Find where the given text appears and provide that cell's center as [x, y] coordinate. 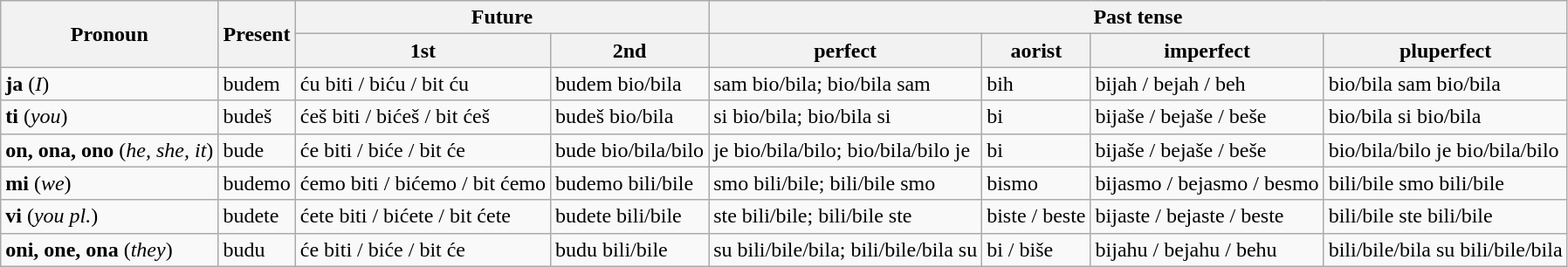
bih [1036, 84]
ti (you) [110, 117]
bude [257, 150]
ste bili/bile; bili/bile ste [845, 216]
su bili/bile/bila; bili/bile/bila su [845, 250]
ćete biti / bićete / bit ćete [423, 216]
Present [257, 34]
mi (we) [110, 183]
2nd [630, 51]
smo bili/bile; bili/bile smo [845, 183]
Past tense [1138, 17]
sam bio/bila; bio/bila sam [845, 84]
budu bili/bile [630, 250]
biste / beste [1036, 216]
budete bili/bile [630, 216]
bijah / bejah / beh [1207, 84]
perfect [845, 51]
budemo bili/bile [630, 183]
bijasmo / bejasmo / besmo [1207, 183]
bio/bila si bio/bila [1446, 117]
bi / biše [1036, 250]
Future [501, 17]
bio/bila/bilo je bio/bila/bilo [1446, 150]
bio/bila sam bio/bila [1446, 84]
jа (I) [110, 84]
budem [257, 84]
aorist [1036, 51]
1st [423, 51]
budeš [257, 117]
bude bio/bila/bilo [630, 150]
biјaste / bejaste / beste [1207, 216]
budu [257, 250]
bili/bile ste bili/bile [1446, 216]
ću biti / biću / bit ću [423, 84]
on, ona, ono (he, she, it) [110, 150]
si bio/bila; bio/bila si [845, 117]
je bio/bila/bilo; bio/bila/bilo je [845, 150]
vi (you pl.) [110, 216]
oni, one, ona (they) [110, 250]
bismo [1036, 183]
budeš bio/bila [630, 117]
Pronoun [110, 34]
ćemo biti / bićemo / bit ćemo [423, 183]
bili/bile smo bili/bile [1446, 183]
bili/bile/bila su bili/bile/bila [1446, 250]
biјahu / bejahu / behu [1207, 250]
pluperfect [1446, 51]
budete [257, 216]
ćeš biti / bićeš / bit ćeš [423, 117]
budem bio/bila [630, 84]
imperfect [1207, 51]
budemo [257, 183]
